Output the [X, Y] coordinate of the center of the cell containing the given text.  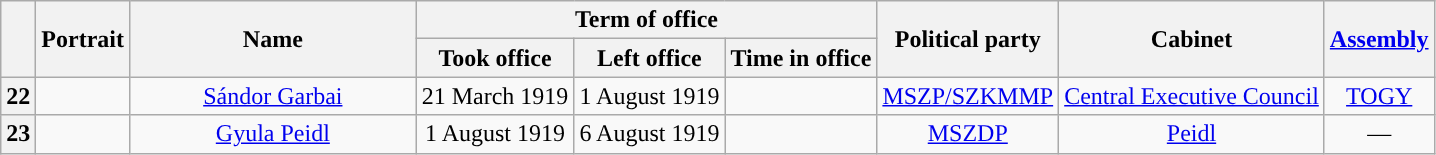
— [1379, 134]
Gyula Peidl [272, 134]
6 August 1919 [650, 134]
Time in office [801, 58]
Cabinet [1192, 39]
Sándor Garbai [272, 96]
Left office [650, 58]
Name [272, 39]
TOGY [1379, 96]
Peidl [1192, 134]
Assembly [1379, 39]
Took office [495, 58]
23 [18, 134]
21 March 1919 [495, 96]
Term of office [646, 20]
MSZDP [968, 134]
Central Executive Council [1192, 96]
Portrait [83, 39]
22 [18, 96]
Political party [968, 39]
MSZP/SZKMMP [968, 96]
